Determine the (x, y) coordinate at the center of the cell enclosing the given text.  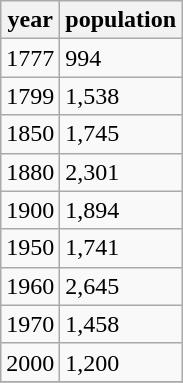
1,458 (121, 324)
994 (121, 58)
2,301 (121, 172)
1880 (30, 172)
2,645 (121, 286)
1900 (30, 210)
1777 (30, 58)
2000 (30, 362)
1960 (30, 286)
1,894 (121, 210)
1970 (30, 324)
1,538 (121, 96)
1799 (30, 96)
1,741 (121, 248)
1950 (30, 248)
1,745 (121, 134)
1850 (30, 134)
population (121, 20)
1,200 (121, 362)
year (30, 20)
